Determine the (x, y) coordinate at the center of the cell enclosing the given text.  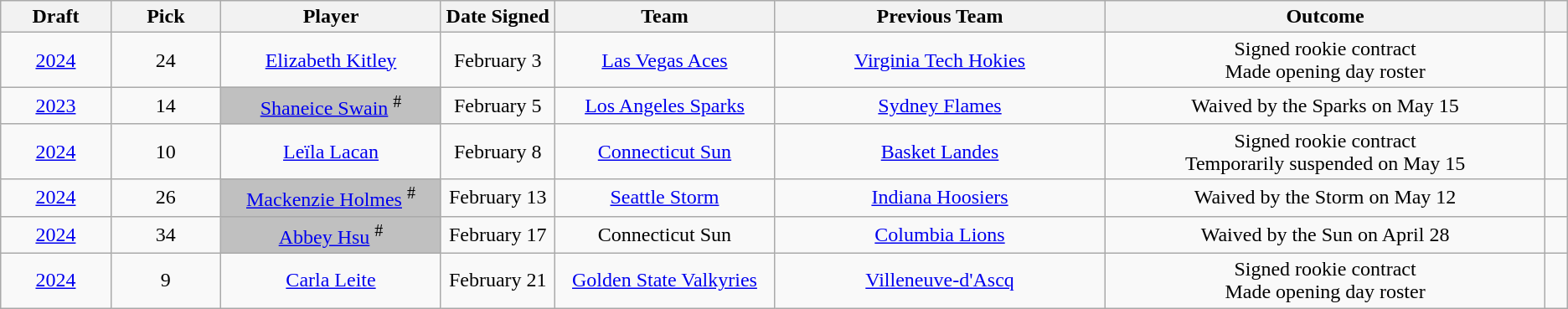
Villeneuve-d'Ascq (940, 281)
26 (166, 198)
Seattle Storm (665, 198)
Draft (55, 17)
Player (332, 17)
Las Vegas Aces (665, 60)
February 3 (498, 60)
2023 (55, 106)
Leïla Lacan (332, 151)
Previous Team (940, 17)
Golden State Valkyries (665, 281)
Elizabeth Kitley (332, 60)
Indiana Hoosiers (940, 198)
Outcome (1325, 17)
Waived by the Sparks on May 15 (1325, 106)
9 (166, 281)
February 21 (498, 281)
Basket Landes (940, 151)
Signed rookie contractTemporarily suspended on May 15 (1325, 151)
February 13 (498, 198)
Shaneice Swain # (332, 106)
Sydney Flames (940, 106)
14 (166, 106)
February 5 (498, 106)
10 (166, 151)
February 17 (498, 234)
February 8 (498, 151)
Virginia Tech Hokies (940, 60)
Waived by the Storm on May 12 (1325, 198)
Pick (166, 17)
Mackenzie Holmes # (332, 198)
Date Signed (498, 17)
Los Angeles Sparks (665, 106)
Columbia Lions (940, 234)
Team (665, 17)
Abbey Hsu # (332, 234)
Waived by the Sun on April 28 (1325, 234)
34 (166, 234)
Carla Leite (332, 281)
24 (166, 60)
